Output the (X, Y) coordinate of the center of the cell containing the given text.  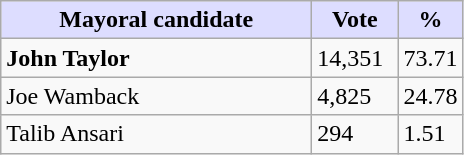
Joe Wamback (156, 96)
Talib Ansari (156, 134)
14,351 (355, 58)
% (430, 20)
4,825 (355, 96)
73.71 (430, 58)
294 (355, 134)
John Taylor (156, 58)
Mayoral candidate (156, 20)
Vote (355, 20)
1.51 (430, 134)
24.78 (430, 96)
